Scan for the cell matching the given text and deliver its (X, Y) coordinate at center. 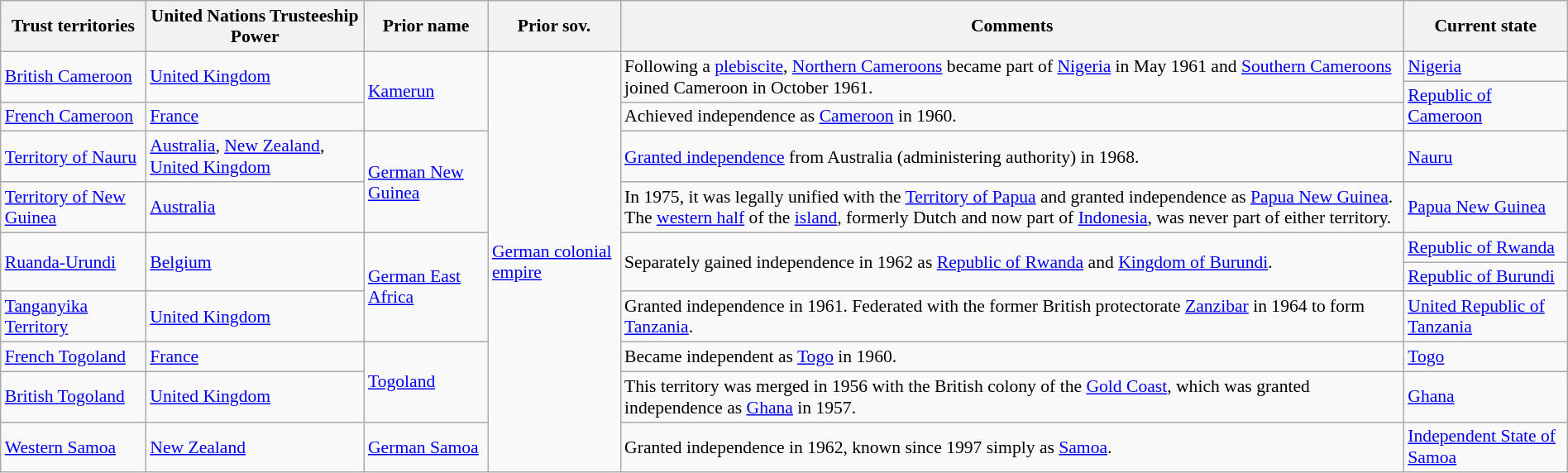
Western Samoa (74, 447)
Papua New Guinea (1485, 207)
Granted independence from Australia (administering authority) in 1968. (1012, 157)
Independent State of Samoa (1485, 447)
Republic of Cameroon (1485, 106)
Prior name (426, 26)
Ruanda-Urundi (74, 261)
Granted independence in 1962, known since 1997 simply as Samoa. (1012, 447)
Nigeria (1485, 66)
Togo (1485, 357)
Australia, New Zealand, United Kingdom (255, 157)
Belgium (255, 261)
Togoland (426, 382)
United Nations Trusteeship Power (255, 26)
New Zealand (255, 447)
Nauru (1485, 157)
Trust territories (74, 26)
This territory was merged in 1956 with the British colony of the Gold Coast, which was granted independence as Ghana in 1957. (1012, 397)
British Togoland (74, 397)
Following a plebiscite, Northern Cameroons became part of Nigeria in May 1961 and Southern Cameroons joined Cameroon in October 1961. (1012, 76)
Territory of Nauru (74, 157)
German New Guinea (426, 182)
United Republic of Tanzania (1485, 318)
Comments (1012, 26)
Tanganyika Territory (74, 318)
Territory of New Guinea (74, 207)
Became independent as Togo in 1960. (1012, 357)
Granted independence in 1961. Federated with the former British protectorate Zanzibar in 1964 to form Tanzania. (1012, 318)
Separately gained independence in 1962 as Republic of Rwanda and Kingdom of Burundi. (1012, 261)
Achieved independence as Cameroon in 1960. (1012, 117)
Ghana (1485, 397)
Kamerun (426, 91)
German Samoa (426, 447)
British Cameroon (74, 76)
Republic of Rwanda (1485, 247)
German colonial empire (554, 261)
Australia (255, 207)
Current state (1485, 26)
Republic of Burundi (1485, 277)
French Cameroon (74, 117)
Prior sov. (554, 26)
French Togoland (74, 357)
German East Africa (426, 287)
